Scan for the cell matching the given text and deliver its (x, y) coordinate at center. 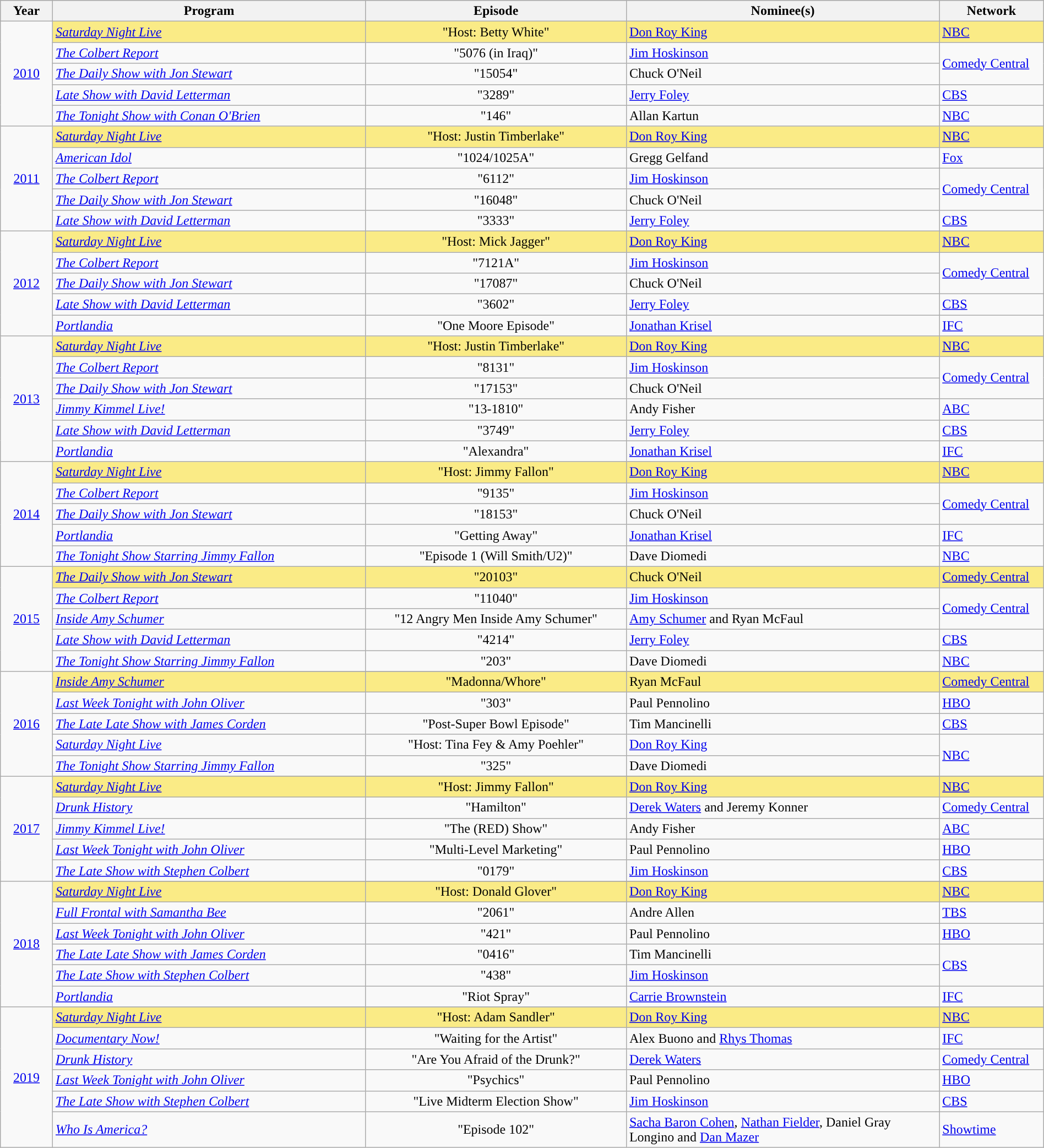
"5076 (in Iraq)" (496, 53)
"One Moore Episode" (496, 326)
"The (RED) Show" (496, 828)
Amy Schumer and Ryan McFaul (782, 619)
"Episode 102" (496, 1129)
Program (209, 11)
"3749" (496, 430)
2016 (26, 724)
"Host: Betty White" (496, 32)
"20103" (496, 577)
Alex Buono and Rhys Thomas (782, 1038)
2010 (26, 74)
"3289" (496, 95)
Carrie Brownstein (782, 997)
2019 (26, 1077)
Year (26, 11)
Ryan McFaul (782, 682)
Sacha Baron Cohen, Nathan Fielder, Daniel Gray Longino and Dan Mazer (782, 1129)
"16048" (496, 199)
2013 (26, 399)
2014 (26, 514)
"3333" (496, 220)
"Getting Away" (496, 535)
"9135" (496, 493)
Full Frontal with Samantha Bee (209, 912)
"Host: Adam Sandler" (496, 1017)
"11040" (496, 598)
Documentary Now! (209, 1038)
"421" (496, 934)
Network (991, 11)
TBS (991, 912)
"Live Midterm Election Show" (496, 1101)
"Madonna/Whore" (496, 682)
2011 (26, 178)
"203" (496, 661)
"Post-Super Bowl Episode" (496, 724)
"Episode 1 (Will Smith/U2)" (496, 556)
"15054" (496, 74)
"438" (496, 976)
"13-1810" (496, 409)
"Hamilton" (496, 808)
"Alexandra" (496, 451)
"3602" (496, 305)
2012 (26, 283)
"18153" (496, 514)
Who Is America? (209, 1129)
Episode (496, 11)
"Host: Donald Glover" (496, 891)
"Waiting for the Artist" (496, 1038)
"303" (496, 703)
"17087" (496, 284)
"Riot Spray" (496, 997)
2015 (26, 619)
Showtime (991, 1129)
"146" (496, 116)
"Psychics" (496, 1080)
The Tonight Show with Conan O'Brien (209, 116)
"Host: Tina Fey & Amy Poehler" (496, 745)
"7121A" (496, 263)
"17153" (496, 388)
American Idol (209, 158)
Fox (991, 158)
"0179" (496, 870)
"Host: Mick Jagger" (496, 241)
2018 (26, 944)
Gregg Gelfand (782, 158)
"2061" (496, 912)
Nominee(s) (782, 11)
"4214" (496, 640)
"0416" (496, 955)
"6112" (496, 178)
Derek Waters (782, 1059)
Andre Allen (782, 912)
"325" (496, 766)
"1024/1025A" (496, 158)
Derek Waters and Jeremy Konner (782, 808)
Allan Kartun (782, 116)
"12 Angry Men Inside Amy Schumer" (496, 619)
"Multi-Level Marketing" (496, 849)
2017 (26, 828)
"Are You Afraid of the Drunk?" (496, 1059)
"8131" (496, 367)
